Output the (x, y) coordinate of the center of the cell containing the given text.  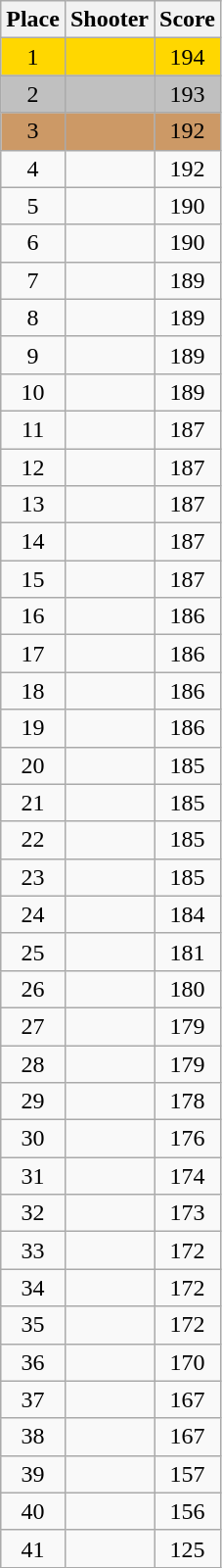
16 (33, 616)
174 (188, 1176)
32 (33, 1213)
28 (33, 1063)
1 (33, 57)
125 (188, 1548)
178 (188, 1102)
8 (33, 318)
30 (33, 1139)
13 (33, 505)
37 (33, 1399)
24 (33, 914)
193 (188, 94)
12 (33, 467)
17 (33, 654)
25 (33, 952)
26 (33, 989)
20 (33, 765)
41 (33, 1548)
31 (33, 1176)
15 (33, 579)
18 (33, 691)
184 (188, 914)
194 (188, 57)
156 (188, 1511)
173 (188, 1213)
35 (33, 1325)
180 (188, 989)
14 (33, 542)
22 (33, 840)
27 (33, 1026)
40 (33, 1511)
3 (33, 131)
176 (188, 1139)
Score (188, 20)
36 (33, 1362)
11 (33, 429)
23 (33, 877)
6 (33, 243)
2 (33, 94)
5 (33, 206)
Shooter (110, 20)
19 (33, 728)
9 (33, 355)
170 (188, 1362)
39 (33, 1474)
Place (33, 20)
7 (33, 280)
157 (188, 1474)
38 (33, 1437)
181 (188, 952)
34 (33, 1288)
29 (33, 1102)
4 (33, 169)
33 (33, 1250)
21 (33, 803)
10 (33, 392)
